Identify which cell holds the provided text, then report its [X, Y] central coordinate. 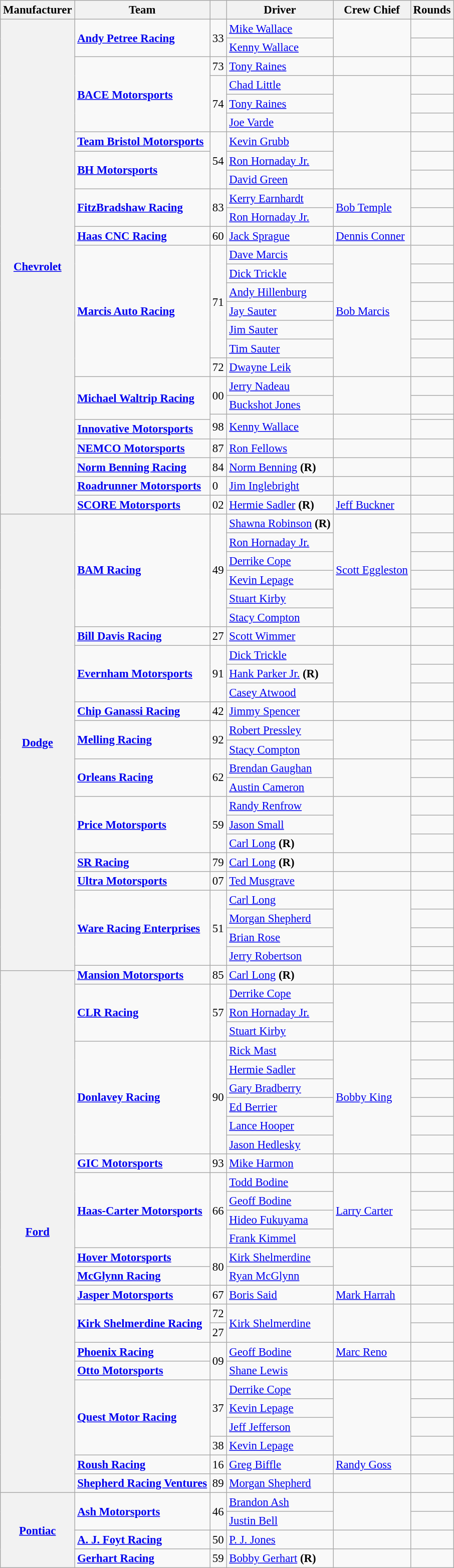
Jasper Motorsports [142, 1295]
Team [142, 10]
Bobby Gerhart (R) [280, 1558]
Haas-Carter Motorsports [142, 1210]
Hideo Fukuyama [280, 1220]
Andy Hillenburg [280, 292]
79 [218, 862]
57 [218, 1012]
54 [218, 160]
Price Motorsports [142, 824]
Kerry Earnhardt [280, 198]
Pontiac [38, 1530]
07 [218, 881]
Scott Eggleston [372, 571]
Larry Carter [372, 1210]
Bob Marcis [372, 311]
Jack Sprague [280, 236]
FitzBradshaw Racing [142, 207]
Haas CNC Racing [142, 236]
84 [218, 467]
Bill Davis Racing [142, 636]
89 [218, 1483]
93 [218, 1163]
Kevin Grubb [280, 142]
Quest Motor Racing [142, 1417]
Tim Sauter [280, 349]
Randy Renfrow [280, 806]
Joe Varde [280, 123]
Jay Sauter [280, 311]
Jason Hedlesky [280, 1144]
Marc Reno [372, 1352]
91 [218, 674]
02 [218, 505]
Mike Harmon [280, 1163]
46 [218, 1511]
Greg Biffle [280, 1464]
Rounds [432, 10]
Casey Atwood [280, 693]
Carl Long [280, 900]
80 [218, 1267]
Ryan McGlynn [280, 1276]
38 [218, 1446]
33 [218, 38]
Justin Bell [280, 1521]
Dodge [38, 743]
42 [218, 711]
Gerhart Racing [142, 1558]
Robert Pressley [280, 730]
Crew Chief [372, 10]
98 [218, 427]
Norm Benning (R) [280, 467]
BH Motorsports [142, 170]
Chevrolet [38, 267]
Jason Small [280, 825]
Ron Fellows [280, 448]
Evernham Motorsports [142, 674]
Mark Harrah [372, 1295]
85 [218, 975]
Randy Goss [372, 1464]
Austin Cameron [280, 787]
Shane Lewis [280, 1370]
Phoenix Racing [142, 1352]
Ford [38, 1232]
Brandon Ash [280, 1502]
Andy Petree Racing [142, 38]
SR Racing [142, 862]
50 [218, 1540]
16 [218, 1464]
Buckshot Jones [280, 405]
Jeff Jefferson [280, 1427]
Marcis Auto Racing [142, 311]
NEMCO Motorsports [142, 448]
Roush Racing [142, 1464]
David Green [280, 179]
Frank Kimmel [280, 1239]
Team Bristol Motorsports [142, 142]
51 [218, 928]
Chip Ganassi Racing [142, 711]
Todd Bodine [280, 1182]
Jim Inglebright [280, 486]
Donlavey Racing [142, 1097]
Mike Wallace [280, 29]
CLR Racing [142, 1012]
60 [218, 236]
Melling Racing [142, 740]
Jim Sauter [280, 330]
00 [218, 396]
Michael Waltrip Racing [142, 399]
Jeff Buckner [372, 505]
Lance Hooper [280, 1126]
McGlynn Racing [142, 1276]
62 [218, 777]
Innovative Motorsports [142, 430]
Dave Marcis [280, 255]
90 [218, 1097]
BACE Motorsports [142, 95]
Ed Berrier [280, 1107]
Ted Musgrave [280, 881]
Rick Mast [280, 1050]
Driver [280, 10]
Otto Motorsports [142, 1370]
P. J. Jones [280, 1540]
Brendan Gaughan [280, 768]
Shawna Robinson (R) [280, 524]
Norm Benning Racing [142, 467]
0 [218, 486]
Bobby King [372, 1097]
Roadrunner Motorsports [142, 486]
Dwayne Leik [280, 367]
83 [218, 207]
Jimmy Spencer [280, 711]
Manufacturer [38, 10]
Orleans Racing [142, 777]
37 [218, 1408]
09 [218, 1361]
Shepherd Racing Ventures [142, 1483]
Ash Motorsports [142, 1511]
Hermie Sadler [280, 1069]
Kirk Shelmerdine Racing [142, 1324]
Hover Motorsports [142, 1258]
66 [218, 1210]
49 [218, 571]
Scott Wimmer [280, 636]
Boris Said [280, 1295]
Mansion Motorsports [142, 975]
Jerry Robertson [280, 956]
Brian Rose [280, 938]
92 [218, 740]
74 [218, 104]
Gary Bradberry [280, 1088]
Chad Little [280, 85]
73 [218, 67]
71 [218, 302]
Bob Temple [372, 207]
SCORE Motorsports [142, 505]
87 [218, 448]
Ware Racing Enterprises [142, 928]
Hermie Sadler (R) [280, 505]
Jerry Nadeau [280, 386]
BAM Racing [142, 571]
67 [218, 1295]
Ultra Motorsports [142, 881]
Dennis Conner [372, 236]
GIC Motorsports [142, 1163]
Hank Parker Jr. (R) [280, 674]
A. J. Foyt Racing [142, 1540]
